Scan for the cell matching the given text and deliver its [x, y] coordinate at center. 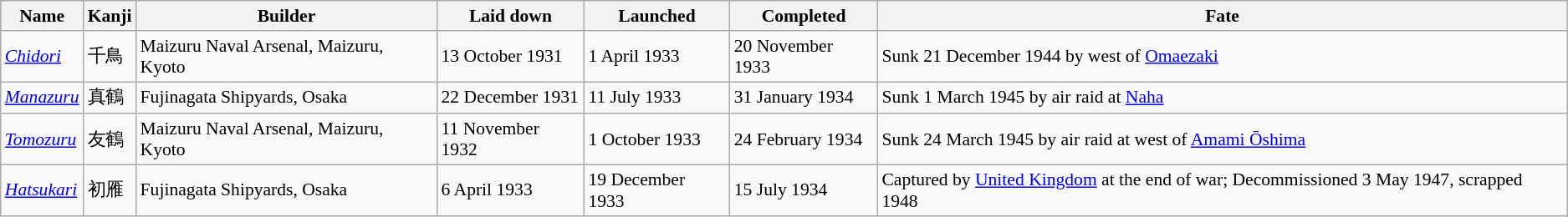
Chidori [42, 57]
千鳥 [110, 57]
15 July 1934 [804, 190]
初雁 [110, 190]
22 December 1931 [510, 98]
Launched [656, 16]
11 November 1932 [510, 140]
Completed [804, 16]
24 February 1934 [804, 140]
19 December 1933 [656, 190]
Laid down [510, 16]
Builder [287, 16]
11 July 1933 [656, 98]
真鶴 [110, 98]
Kanji [110, 16]
Tomozuru [42, 140]
20 November 1933 [804, 57]
Name [42, 16]
1 October 1933 [656, 140]
31 January 1934 [804, 98]
1 April 1933 [656, 57]
友鶴 [110, 140]
13 October 1931 [510, 57]
Captured by United Kingdom at the end of war; Decommissioned 3 May 1947, scrapped 1948 [1222, 190]
Sunk 21 December 1944 by west of Omaezaki [1222, 57]
Sunk 24 March 1945 by air raid at west of Amami Ōshima [1222, 140]
Sunk 1 March 1945 by air raid at Naha [1222, 98]
Hatsukari [42, 190]
Fate [1222, 16]
6 April 1933 [510, 190]
Manazuru [42, 98]
